Capture the cell that displays the provided text and extract its (X, Y) central coordinate. 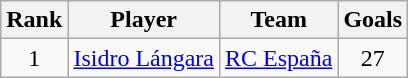
Team (279, 20)
Rank (34, 20)
Isidro Lángara (144, 58)
Goals (373, 20)
27 (373, 58)
RC España (279, 58)
Player (144, 20)
1 (34, 58)
